Identify which cell holds the provided text, then report its (X, Y) central coordinate. 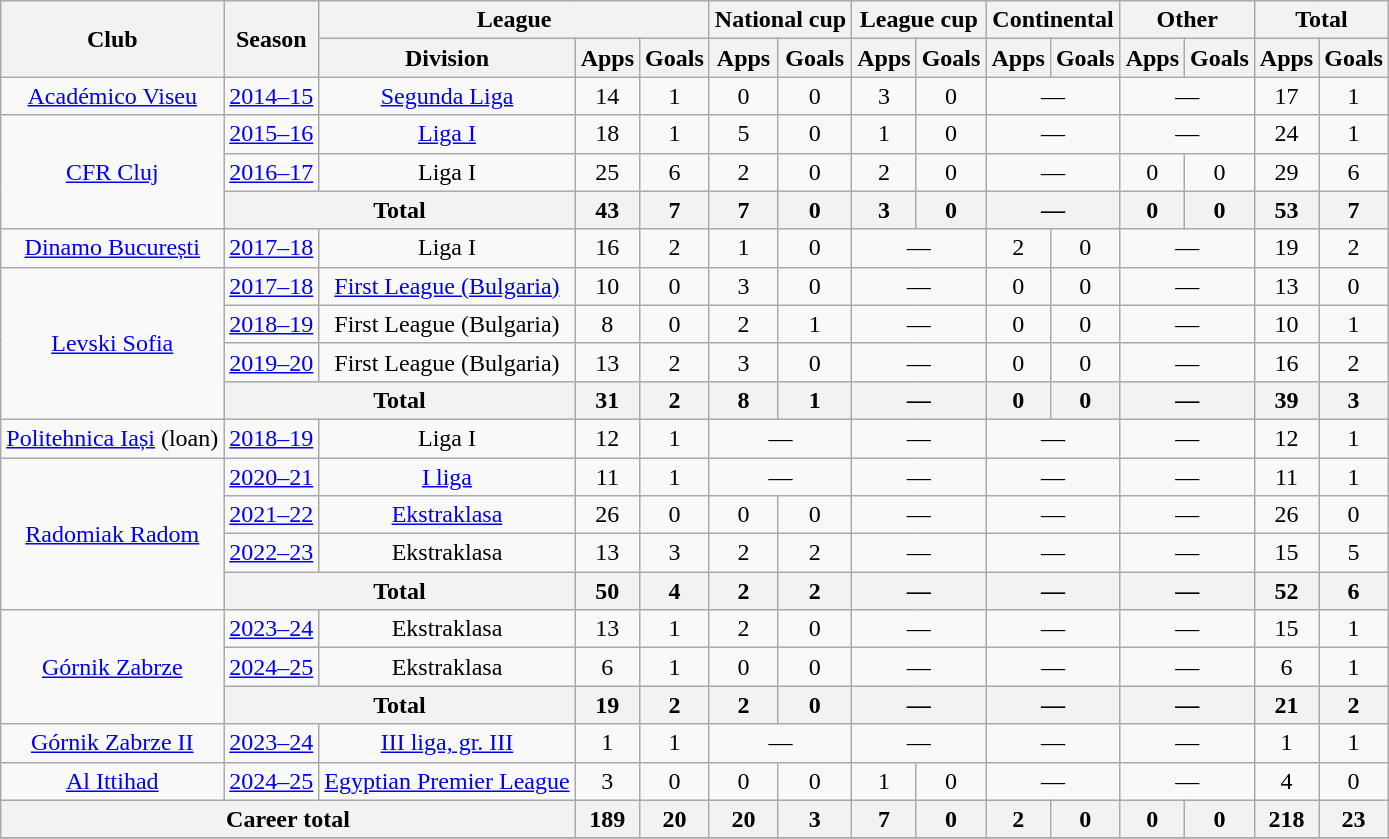
Académico Viseu (112, 96)
31 (607, 400)
Division (447, 58)
50 (607, 591)
Club (112, 39)
52 (1286, 591)
2021–22 (272, 515)
21 (1286, 705)
2014–15 (272, 96)
I liga (447, 477)
2022–23 (272, 553)
189 (607, 819)
Górnik Zabrze (112, 667)
III liga, gr. III (447, 743)
Radomiak Radom (112, 534)
18 (607, 134)
2019–20 (272, 362)
218 (1286, 819)
CFR Cluj (112, 172)
25 (607, 172)
Górnik Zabrze II (112, 743)
Al Ittihad (112, 781)
14 (607, 96)
Levski Sofia (112, 343)
53 (1286, 210)
League cup (919, 20)
National cup (780, 20)
39 (1286, 400)
Dinamo București (112, 248)
2016–17 (272, 172)
Career total (288, 819)
29 (1286, 172)
23 (1354, 819)
Continental (1053, 20)
17 (1286, 96)
2020–21 (272, 477)
League (514, 20)
2015–16 (272, 134)
Other (1187, 20)
24 (1286, 134)
43 (607, 210)
Segunda Liga (447, 96)
Season (272, 39)
Egyptian Premier League (447, 781)
Politehnica Iași (loan) (112, 438)
